Search for the cell housing the specified text and yield its (x, y) center coordinate. 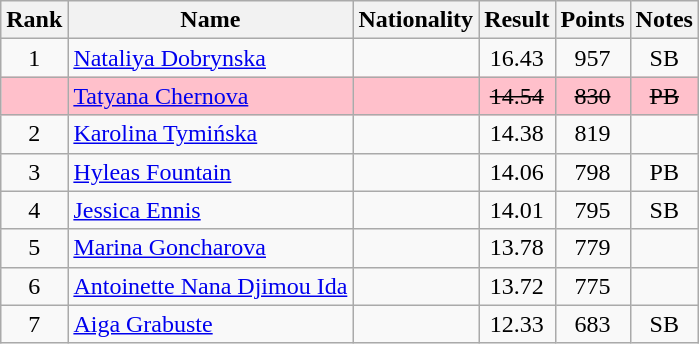
13.78 (517, 248)
Marina Goncharova (210, 248)
Antoinette Nana Djimou Ida (210, 286)
6 (34, 286)
683 (592, 324)
12.33 (517, 324)
Tatyana Chernova (210, 96)
Points (592, 20)
14.54 (517, 96)
Karolina Tymińska (210, 134)
7 (34, 324)
3 (34, 172)
Name (210, 20)
13.72 (517, 286)
830 (592, 96)
14.06 (517, 172)
5 (34, 248)
Aiga Grabuste (210, 324)
2 (34, 134)
819 (592, 134)
14.38 (517, 134)
Rank (34, 20)
4 (34, 210)
Hyleas Fountain (210, 172)
Nataliya Dobrynska (210, 58)
16.43 (517, 58)
Result (517, 20)
957 (592, 58)
795 (592, 210)
779 (592, 248)
775 (592, 286)
Jessica Ennis (210, 210)
798 (592, 172)
Nationality (416, 20)
14.01 (517, 210)
Notes (664, 20)
1 (34, 58)
